Locate the cell with the specified text and output its (x, y) center coordinate. 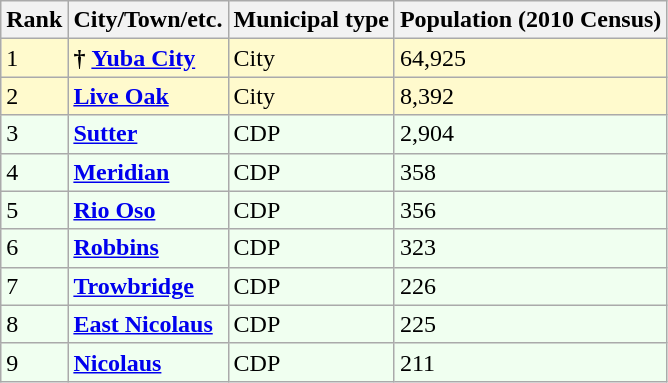
226 (530, 286)
4 (34, 172)
2,904 (530, 134)
Rank (34, 20)
211 (530, 362)
5 (34, 210)
323 (530, 248)
City/Town/etc. (148, 20)
225 (530, 324)
Population (2010 Census) (530, 20)
Nicolaus (148, 362)
Municipal type (311, 20)
Meridian (148, 172)
6 (34, 248)
2 (34, 96)
358 (530, 172)
64,925 (530, 58)
7 (34, 286)
9 (34, 362)
3 (34, 134)
Sutter (148, 134)
East Nicolaus (148, 324)
† Yuba City (148, 58)
1 (34, 58)
Live Oak (148, 96)
8,392 (530, 96)
356 (530, 210)
Trowbridge (148, 286)
8 (34, 324)
Rio Oso (148, 210)
Robbins (148, 248)
